Determine the [X, Y] coordinate at the center of the cell enclosing the given text.  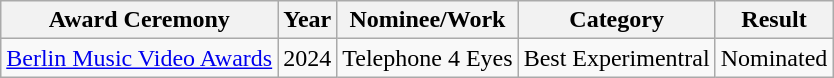
Award Ceremony [140, 20]
Year [308, 20]
Result [774, 20]
Nominee/Work [428, 20]
2024 [308, 58]
Berlin Music Video Awards [140, 58]
Telephone 4 Eyes [428, 58]
Best Experimentral [616, 58]
Category [616, 20]
Nominated [774, 58]
